Return [x, y] of the center of cell containing provided text 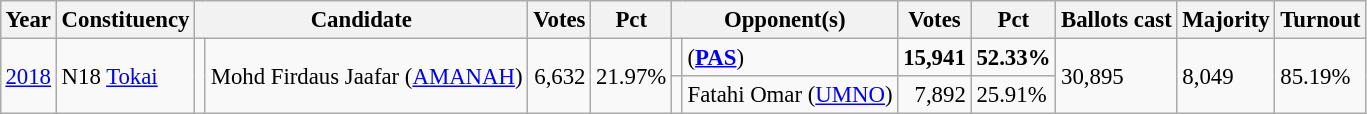
Constituency [125, 20]
2018 [28, 76]
(PAS) [790, 57]
52.33% [1014, 57]
30,895 [1116, 76]
15,941 [934, 57]
Year [28, 20]
Majority [1226, 20]
Fatahi Omar (UMNO) [790, 95]
25.91% [1014, 95]
85.19% [1320, 76]
7,892 [934, 95]
8,049 [1226, 76]
Ballots cast [1116, 20]
N18 Tokai [125, 76]
Mohd Firdaus Jaafar (AMANAH) [366, 76]
Turnout [1320, 20]
Candidate [362, 20]
21.97% [632, 76]
6,632 [560, 76]
Opponent(s) [785, 20]
